Return the (x, y) coordinate for the center point of the cell that contains the specified text.  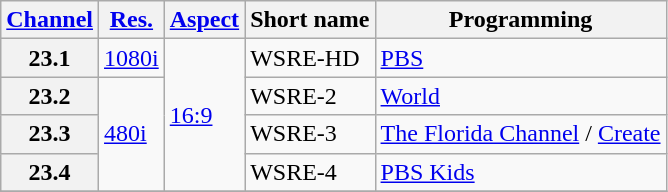
23.3 (50, 134)
The Florida Channel / Create (520, 134)
WSRE-3 (310, 134)
23.1 (50, 58)
23.4 (50, 172)
Short name (310, 20)
23.2 (50, 96)
Channel (50, 20)
PBS Kids (520, 172)
Res. (132, 20)
16:9 (204, 115)
480i (132, 134)
PBS (520, 58)
Programming (520, 20)
Aspect (204, 20)
WSRE-2 (310, 96)
WSRE-4 (310, 172)
WSRE-HD (310, 58)
World (520, 96)
1080i (132, 58)
